Pinpoint the cell where the given text exists, returning its [x, y] midpoint coordinate. 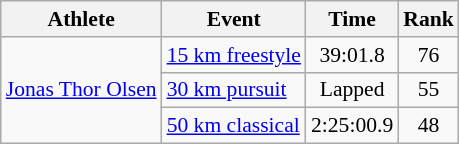
Event [234, 19]
39:01.8 [352, 55]
Jonas Thor Olsen [82, 90]
Rank [428, 19]
Time [352, 19]
15 km freestyle [234, 55]
2:25:00.9 [352, 126]
76 [428, 55]
Lapped [352, 90]
48 [428, 126]
55 [428, 90]
30 km pursuit [234, 90]
Athlete [82, 19]
50 km classical [234, 126]
